Search for the cell housing the specified text and yield its (X, Y) center coordinate. 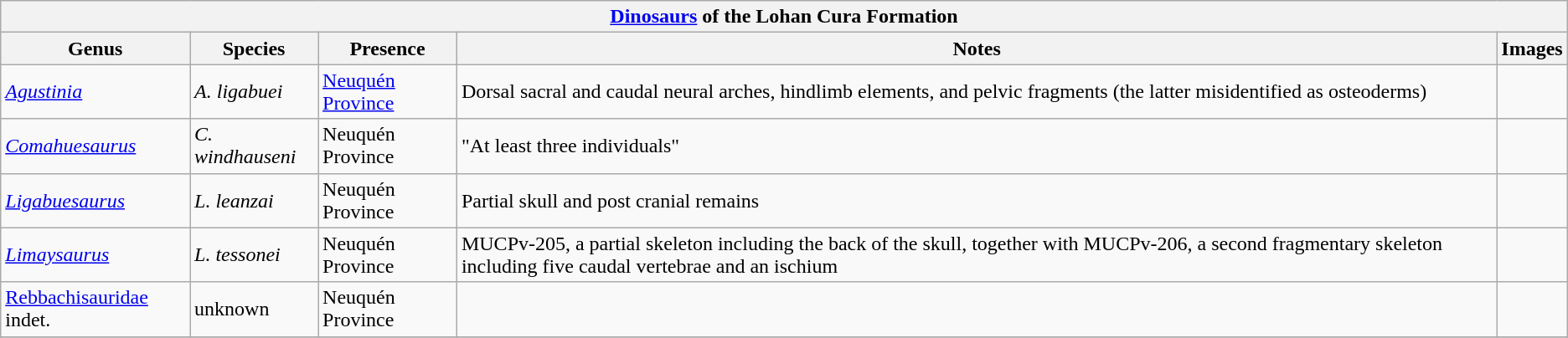
Genus (95, 49)
Agustinia (95, 92)
Partial skull and post cranial remains (977, 201)
Species (255, 49)
Rebbachisauridae indet. (95, 310)
Images (1532, 49)
C. windhauseni (255, 146)
Notes (977, 49)
Presence (388, 49)
Comahuesaurus (95, 146)
"At least three individuals" (977, 146)
L. tessonei (255, 254)
A. ligabuei (255, 92)
Limaysaurus (95, 254)
Ligabuesaurus (95, 201)
Dorsal sacral and caudal neural arches, hindlimb elements, and pelvic fragments (the latter misidentified as osteoderms) (977, 92)
L. leanzai (255, 201)
Dinosaurs of the Lohan Cura Formation (784, 17)
unknown (255, 310)
